Identify which cell holds the provided text, then report its (x, y) central coordinate. 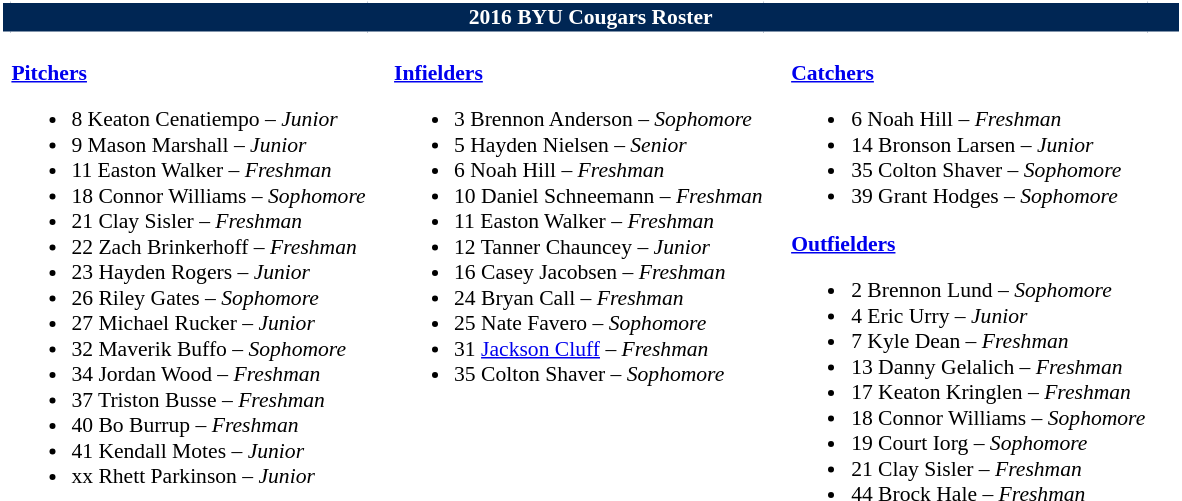
2016 BYU Cougars Roster (591, 18)
